Extract the (X, Y) coordinate from the center of the cell holding the provided text.  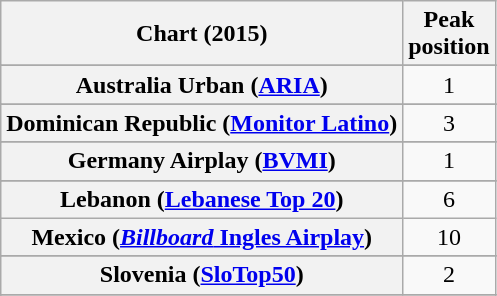
Dominican Republic (Monitor Latino) (202, 123)
Peakposition (449, 34)
6 (449, 199)
Slovenia (SloTop50) (202, 275)
Germany Airplay (BVMI) (202, 161)
2 (449, 275)
10 (449, 237)
Lebanon (Lebanese Top 20) (202, 199)
Australia Urban (ARIA) (202, 85)
Mexico (Billboard Ingles Airplay) (202, 237)
Chart (2015) (202, 34)
3 (449, 123)
